Find where the given text appears and provide that cell's center as [x, y] coordinate. 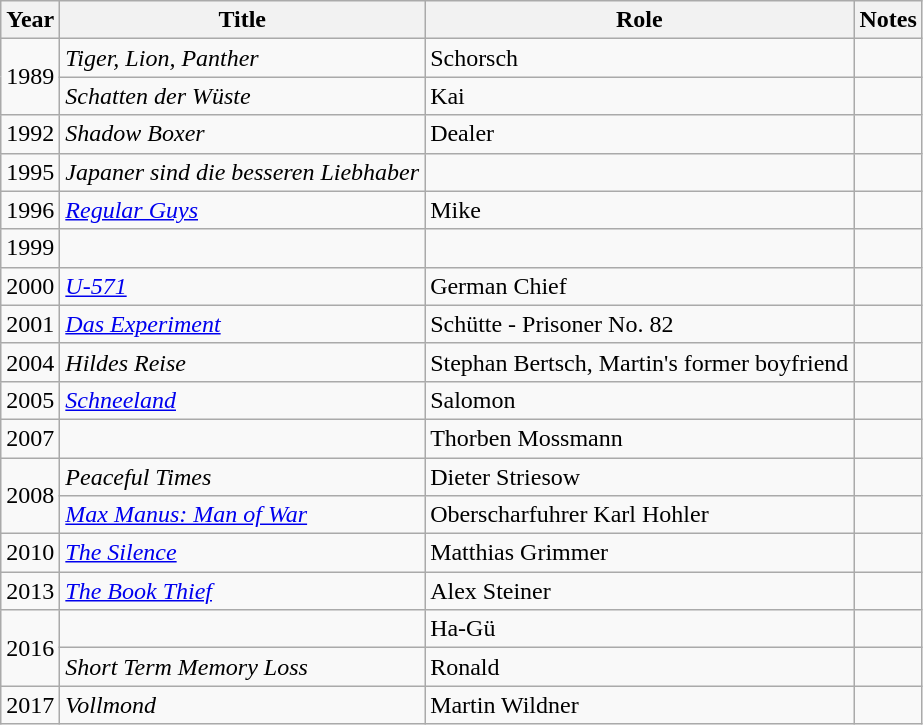
1996 [30, 210]
Ha-Gü [640, 629]
1989 [30, 77]
The Book Thief [242, 591]
Short Term Memory Loss [242, 667]
Peaceful Times [242, 477]
Dieter Striesow [640, 477]
2017 [30, 705]
Notes [888, 20]
Thorben Mossmann [640, 438]
2004 [30, 362]
2000 [30, 286]
The Silence [242, 553]
2013 [30, 591]
Das Experiment [242, 324]
Alex Steiner [640, 591]
Ronald [640, 667]
Schatten der Wüste [242, 96]
Kai [640, 96]
Mike [640, 210]
2016 [30, 648]
2005 [30, 400]
Year [30, 20]
Schütte - Prisoner No. 82 [640, 324]
Regular Guys [242, 210]
Oberscharfuhrer Karl Hohler [640, 515]
U-571 [242, 286]
1992 [30, 134]
Title [242, 20]
Schneeland [242, 400]
Matthias Grimmer [640, 553]
2001 [30, 324]
2010 [30, 553]
Hildes Reise [242, 362]
1995 [30, 172]
Salomon [640, 400]
Schorsch [640, 58]
1999 [30, 248]
Role [640, 20]
Shadow Boxer [242, 134]
Vollmond [242, 705]
Tiger, Lion, Panther [242, 58]
Dealer [640, 134]
2007 [30, 438]
2008 [30, 496]
Stephan Bertsch, Martin's former boyfriend [640, 362]
Max Manus: Man of War [242, 515]
German Chief [640, 286]
Japaner sind die besseren Liebhaber [242, 172]
Martin Wildner [640, 705]
